Locate the cell with the specified text and output its (X, Y) center coordinate. 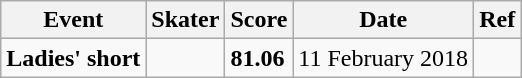
Score (259, 20)
Ladies' short (74, 58)
81.06 (259, 58)
Date (384, 20)
Skater (186, 20)
11 February 2018 (384, 58)
Event (74, 20)
Ref (498, 20)
